Extract the (x, y) coordinate from the center of the cell holding the provided text.  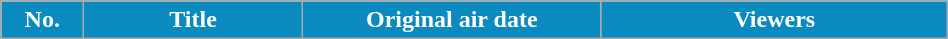
Title (193, 20)
Original air date (452, 20)
Viewers (774, 20)
No. (42, 20)
